Return the [x, y] coordinate for the center point of the cell that contains the specified text.  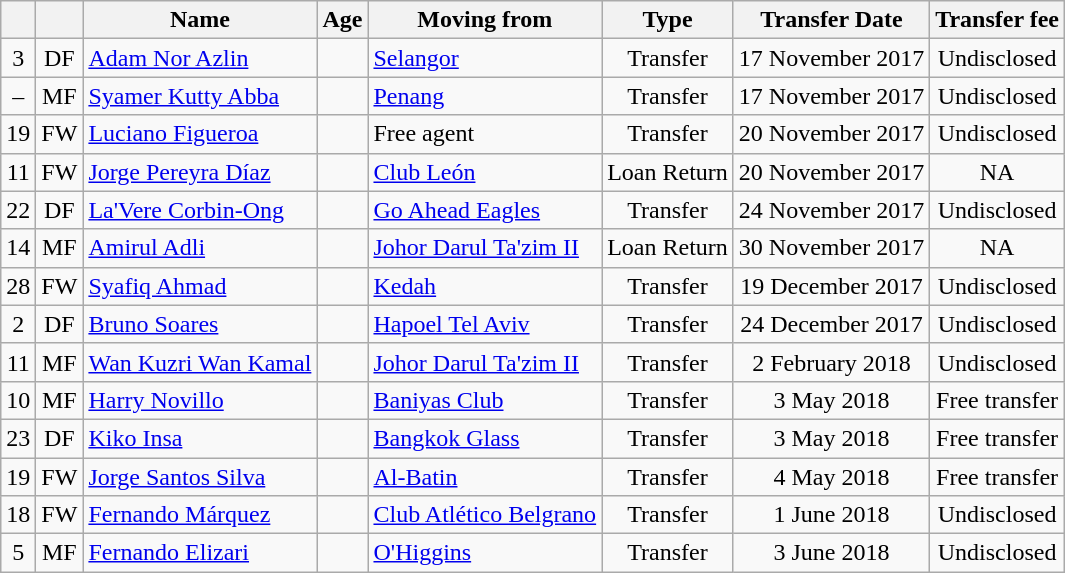
Transfer fee [998, 20]
3 [18, 58]
La'Vere Corbin-Ong [200, 210]
22 [18, 210]
3 June 2018 [831, 553]
Syamer Kutty Abba [200, 96]
2 February 2018 [831, 362]
5 [18, 553]
Jorge Santos Silva [200, 477]
14 [18, 248]
Type [668, 20]
23 [18, 438]
Go Ahead Eagles [485, 210]
Amirul Adli [200, 248]
2 [18, 324]
Fernando Márquez [200, 515]
Kedah [485, 286]
4 May 2018 [831, 477]
Syafiq Ahmad [200, 286]
Club Atlético Belgrano [485, 515]
Moving from [485, 20]
Jorge Pereyra Díaz [200, 172]
28 [18, 286]
24 December 2017 [831, 324]
Kiko Insa [200, 438]
Transfer Date [831, 20]
Luciano Figueroa [200, 134]
Name [200, 20]
Bangkok Glass [485, 438]
– [18, 96]
O'Higgins [485, 553]
Wan Kuzri Wan Kamal [200, 362]
Free agent [485, 134]
19 December 2017 [831, 286]
Fernando Elizari [200, 553]
24 November 2017 [831, 210]
30 November 2017 [831, 248]
Al-Batin [485, 477]
Club León [485, 172]
1 June 2018 [831, 515]
10 [18, 400]
Harry Novillo [200, 400]
Penang [485, 96]
Baniyas Club [485, 400]
Hapoel Tel Aviv [485, 324]
Selangor [485, 58]
18 [18, 515]
Bruno Soares [200, 324]
Age [342, 20]
Adam Nor Azlin [200, 58]
